For the text-containing cell, return its midpoint in (X, Y) coordinate format. 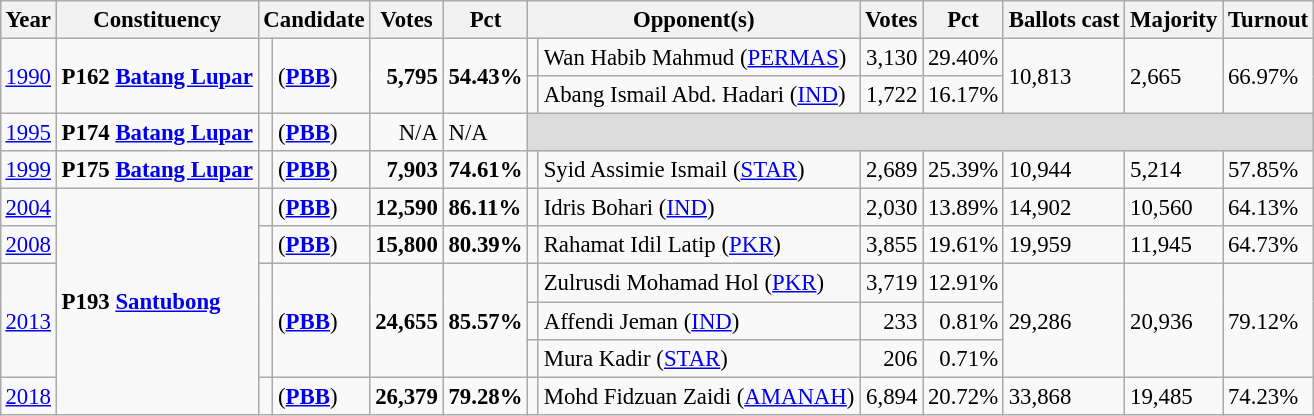
Turnout (1268, 20)
25.39% (964, 170)
64.73% (1268, 245)
10,813 (1064, 76)
12,590 (406, 208)
Idris Bohari (IND) (698, 208)
10,560 (1174, 208)
Abang Ismail Abd. Hadari (IND) (698, 95)
P175 Batang Lupar (157, 170)
206 (892, 358)
11,945 (1174, 245)
Affendi Jeman (IND) (698, 321)
P174 Batang Lupar (157, 133)
Syid Assimie Ismail (STAR) (698, 170)
80.39% (486, 245)
79.28% (486, 396)
Opponent(s) (694, 20)
P162 Batang Lupar (157, 76)
Majority (1174, 20)
5,214 (1174, 170)
20.72% (964, 396)
79.12% (1268, 320)
16.17% (964, 95)
2018 (28, 396)
233 (892, 321)
Ballots cast (1064, 20)
10,944 (1064, 170)
57.85% (1268, 170)
2,030 (892, 208)
5,795 (406, 76)
3,719 (892, 283)
Wan Habib Mahmud (PERMAS) (698, 57)
14,902 (1064, 208)
Mohd Fidzuan Zaidi (AMANAH) (698, 396)
33,868 (1064, 396)
Mura Kadir (STAR) (698, 358)
54.43% (486, 76)
Year (28, 20)
66.97% (1268, 76)
0.81% (964, 321)
7,903 (406, 170)
74.61% (486, 170)
74.23% (1268, 396)
Rahamat Idil Latip (PKR) (698, 245)
20,936 (1174, 320)
0.71% (964, 358)
12.91% (964, 283)
19,959 (1064, 245)
2,689 (892, 170)
1999 (28, 170)
2013 (28, 320)
2,665 (1174, 76)
29.40% (964, 57)
13.89% (964, 208)
1995 (28, 133)
Candidate (314, 20)
Constituency (157, 20)
2008 (28, 245)
85.57% (486, 320)
86.11% (486, 208)
3,855 (892, 245)
19,485 (1174, 396)
15,800 (406, 245)
1990 (28, 76)
64.13% (1268, 208)
24,655 (406, 320)
P193 Santubong (157, 302)
2004 (28, 208)
6,894 (892, 396)
29,286 (1064, 320)
1,722 (892, 95)
3,130 (892, 57)
26,379 (406, 396)
Zulrusdi Mohamad Hol (PKR) (698, 283)
19.61% (964, 245)
